Identify which cell holds the provided text, then report its (X, Y) central coordinate. 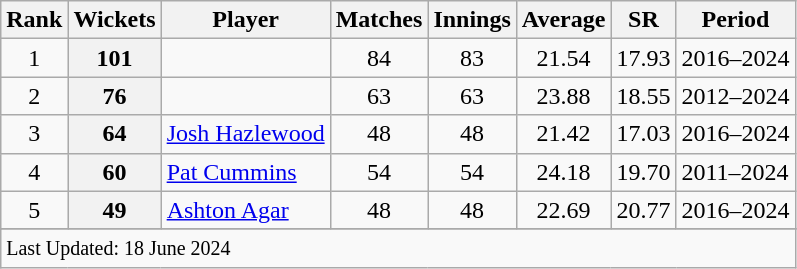
24.18 (564, 172)
101 (114, 58)
Ashton Agar (246, 210)
84 (379, 58)
20.77 (644, 210)
Wickets (114, 20)
19.70 (644, 172)
83 (472, 58)
2012–2024 (736, 96)
60 (114, 172)
Last Updated: 18 June 2024 (398, 248)
SR (644, 20)
1 (34, 58)
2 (34, 96)
Matches (379, 20)
21.42 (564, 134)
Innings (472, 20)
Average (564, 20)
64 (114, 134)
3 (34, 134)
Josh Hazlewood (246, 134)
22.69 (564, 210)
Rank (34, 20)
21.54 (564, 58)
5 (34, 210)
4 (34, 172)
18.55 (644, 96)
23.88 (564, 96)
17.93 (644, 58)
49 (114, 210)
76 (114, 96)
Player (246, 20)
Period (736, 20)
17.03 (644, 134)
2011–2024 (736, 172)
Pat Cummins (246, 172)
